For the text-containing cell, return its midpoint in [X, Y] coordinate format. 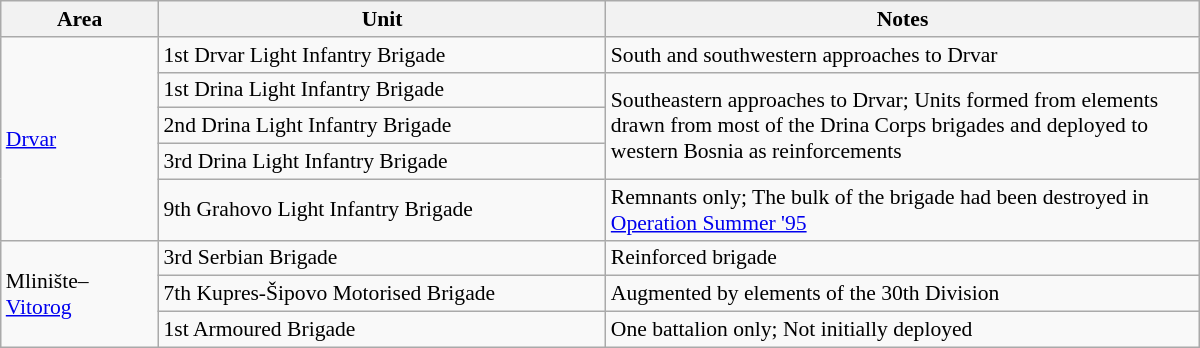
7th Kupres-Šipovo Motorised Brigade [382, 294]
3rd Serbian Brigade [382, 258]
Reinforced brigade [902, 258]
1st Armoured Brigade [382, 330]
1st Drina Light Infantry Brigade [382, 90]
2nd Drina Light Infantry Brigade [382, 126]
9th Grahovo Light Infantry Brigade [382, 210]
Unit [382, 19]
Augmented by elements of the 30th Division [902, 294]
Drvar [80, 139]
Notes [902, 19]
Area [80, 19]
One battalion only; Not initially deployed [902, 330]
Mlinište–Vitorog [80, 294]
3rd Drina Light Infantry Brigade [382, 162]
South and southwestern approaches to Drvar [902, 55]
1st Drvar Light Infantry Brigade [382, 55]
Remnants only; The bulk of the brigade had been destroyed in Operation Summer '95 [902, 210]
